Identify which cell holds the provided text, then report its [X, Y] central coordinate. 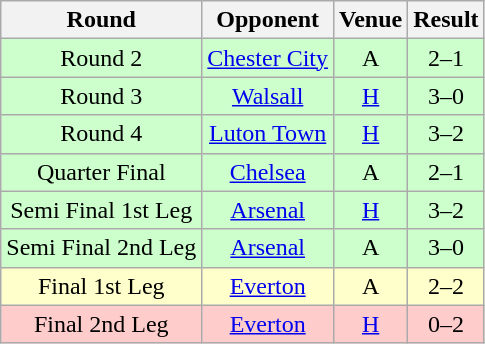
0–2 [446, 324]
Result [446, 20]
Semi Final 1st Leg [102, 210]
Round 4 [102, 134]
Venue [371, 20]
Round 2 [102, 58]
Round [102, 20]
Chester City [268, 58]
Luton Town [268, 134]
2–2 [446, 286]
Chelsea [268, 172]
Walsall [268, 96]
Round 3 [102, 96]
Final 1st Leg [102, 286]
Quarter Final [102, 172]
Opponent [268, 20]
Final 2nd Leg [102, 324]
Semi Final 2nd Leg [102, 248]
